Output the (X, Y) coordinate of the center of the cell containing the given text.  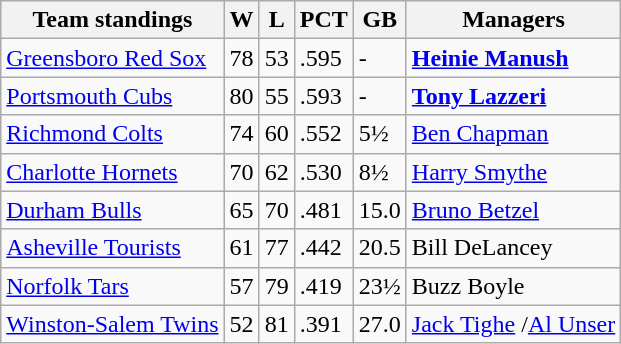
53 (276, 58)
20.5 (380, 248)
Buzz Boyle (513, 286)
79 (276, 286)
57 (242, 286)
Asheville Tourists (112, 248)
PCT (324, 20)
Jack Tighe /Al Unser (513, 324)
L (276, 20)
60 (276, 134)
.391 (324, 324)
81 (276, 324)
61 (242, 248)
Norfolk Tars (112, 286)
Durham Bulls (112, 210)
74 (242, 134)
GB (380, 20)
Team standings (112, 20)
8½ (380, 172)
Winston-Salem Twins (112, 324)
Tony Lazzeri (513, 96)
Bruno Betzel (513, 210)
27.0 (380, 324)
Richmond Colts (112, 134)
Bill DeLancey (513, 248)
.419 (324, 286)
77 (276, 248)
Greensboro Red Sox (112, 58)
.481 (324, 210)
52 (242, 324)
Charlotte Hornets (112, 172)
65 (242, 210)
.595 (324, 58)
W (242, 20)
5½ (380, 134)
Heinie Manush (513, 58)
Harry Smythe (513, 172)
.593 (324, 96)
Ben Chapman (513, 134)
.552 (324, 134)
23½ (380, 286)
Managers (513, 20)
15.0 (380, 210)
80 (242, 96)
.442 (324, 248)
62 (276, 172)
.530 (324, 172)
Portsmouth Cubs (112, 96)
78 (242, 58)
55 (276, 96)
